Extract the (X, Y) coordinate from the center of the cell holding the provided text.  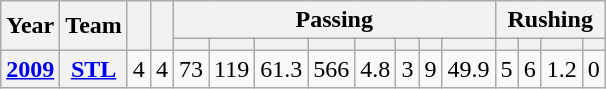
119 (232, 69)
5 (506, 69)
3 (408, 69)
49.9 (468, 69)
Rushing (550, 20)
9 (430, 69)
2009 (30, 69)
73 (190, 69)
1.2 (562, 69)
4.8 (376, 69)
STL (94, 69)
Passing (334, 20)
0 (594, 69)
Year (30, 26)
61.3 (282, 69)
Team (94, 26)
6 (530, 69)
566 (332, 69)
